Detect which cell encompasses the target text, then output its (x, y) center coordinate. 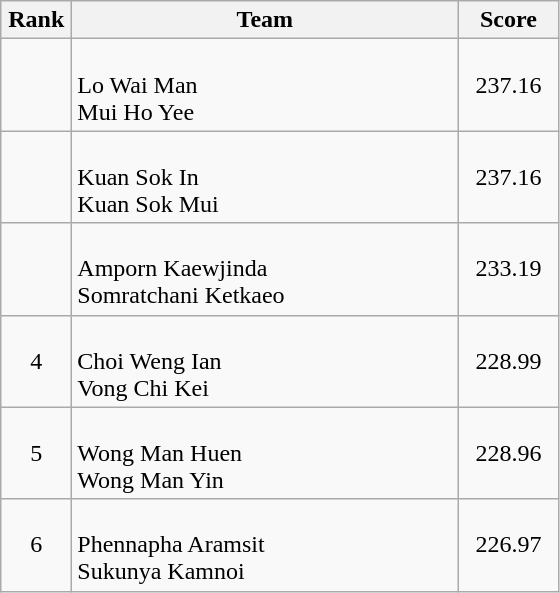
228.99 (508, 361)
Wong Man HuenWong Man Yin (265, 453)
4 (36, 361)
228.96 (508, 453)
6 (36, 545)
Choi Weng IanVong Chi Kei (265, 361)
5 (36, 453)
Score (508, 20)
Team (265, 20)
Kuan Sok InKuan Sok Mui (265, 177)
Amporn KaewjindaSomratchani Ketkaeo (265, 269)
226.97 (508, 545)
Rank (36, 20)
Lo Wai ManMui Ho Yee (265, 85)
Phennapha AramsitSukunya Kamnoi (265, 545)
233.19 (508, 269)
